Provide the (X, Y) coordinate of the cell's center where the given text is located.  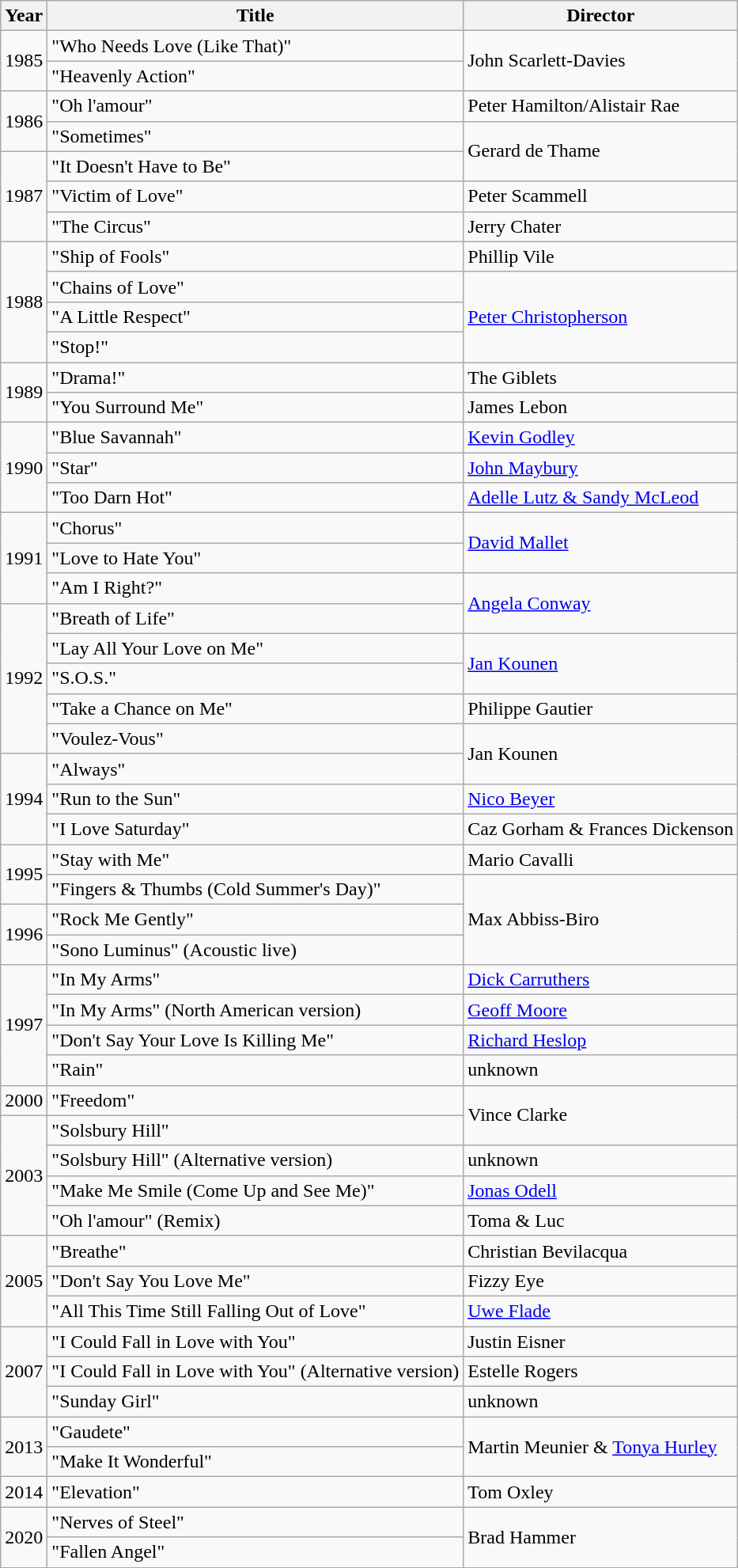
Jonas Odell (601, 1190)
Estelle Rogers (601, 1372)
1987 (24, 196)
"Oh l'amour" (Remix) (255, 1221)
Christian Bevilacqua (601, 1251)
"A Little Respect" (255, 317)
1992 (24, 678)
"Voulez-Vous" (255, 738)
"Solsbury Hill" (Alternative version) (255, 1160)
Max Abbiss-Biro (601, 920)
Toma & Luc (601, 1221)
"Make It Wonderful" (255, 1462)
"Always" (255, 769)
"Am I Right?" (255, 588)
"Sometimes" (255, 136)
Uwe Flade (601, 1311)
Angela Conway (601, 603)
"Don't Say You Love Me" (255, 1281)
"Run to the Sun" (255, 799)
2005 (24, 1281)
Philippe Gautier (601, 708)
"S.O.S." (255, 678)
"Don't Say Your Love Is Killing Me" (255, 1040)
"Victim of Love" (255, 196)
"Sono Luminus" (Acoustic live) (255, 950)
"Make Me Smile (Come Up and See Me)" (255, 1190)
Adelle Lutz & Sandy McLeod (601, 498)
The Giblets (601, 378)
Peter Scammell (601, 196)
"Chains of Love" (255, 287)
David Mallet (601, 543)
"Ship of Fools" (255, 256)
"Breath of Life" (255, 618)
"It Doesn't Have to Be" (255, 166)
"In My Arms" (255, 980)
"I Love Saturday" (255, 829)
1995 (24, 874)
Nico Beyer (601, 799)
"Too Darn Hot" (255, 498)
1997 (24, 1025)
"Solsbury Hill" (255, 1130)
Brad Hammer (601, 1537)
"Gaudete" (255, 1432)
1985 (24, 61)
1990 (24, 468)
"Love to Hate You" (255, 558)
1991 (24, 558)
"Blue Savannah" (255, 438)
Vince Clarke (601, 1115)
2013 (24, 1447)
"Elevation" (255, 1492)
Kevin Godley (601, 438)
"Heavenly Action" (255, 76)
"In My Arms" (North American version) (255, 1010)
"Breathe" (255, 1251)
"All This Time Still Falling Out of Love" (255, 1311)
"I Could Fall in Love with You" (255, 1342)
Fizzy Eye (601, 1281)
"Drama!" (255, 378)
Mario Cavalli (601, 859)
Phillip Vile (601, 256)
1989 (24, 393)
2014 (24, 1492)
"Fingers & Thumbs (Cold Summer's Day)" (255, 890)
"Take a Chance on Me" (255, 708)
"Freedom" (255, 1100)
"Rain" (255, 1070)
"Rock Me Gently" (255, 920)
"Sunday Girl" (255, 1402)
"The Circus" (255, 226)
Jerry Chater (601, 226)
Caz Gorham & Frances Dickenson (601, 829)
"I Could Fall in Love with You" (Alternative version) (255, 1372)
"Star" (255, 468)
Gerard de Thame (601, 151)
1996 (24, 935)
2000 (24, 1100)
1988 (24, 302)
"Stop!" (255, 347)
Geoff Moore (601, 1010)
2007 (24, 1372)
"Stay with Me" (255, 859)
John Maybury (601, 468)
"You Surround Me" (255, 408)
"Who Needs Love (Like That)" (255, 46)
Richard Heslop (601, 1040)
"Oh l'amour" (255, 106)
Title (255, 16)
2020 (24, 1537)
"Fallen Angel" (255, 1552)
Tom Oxley (601, 1492)
Martin Meunier & Tonya Hurley (601, 1447)
1994 (24, 799)
James Lebon (601, 408)
"Nerves of Steel" (255, 1522)
John Scarlett-Davies (601, 61)
Peter Hamilton/Alistair Rae (601, 106)
Justin Eisner (601, 1342)
Director (601, 16)
"Chorus" (255, 528)
2003 (24, 1175)
"Lay All Your Love on Me" (255, 648)
Dick Carruthers (601, 980)
1986 (24, 121)
Year (24, 16)
Peter Christopherson (601, 317)
